For the text-containing cell, return its midpoint in (x, y) coordinate format. 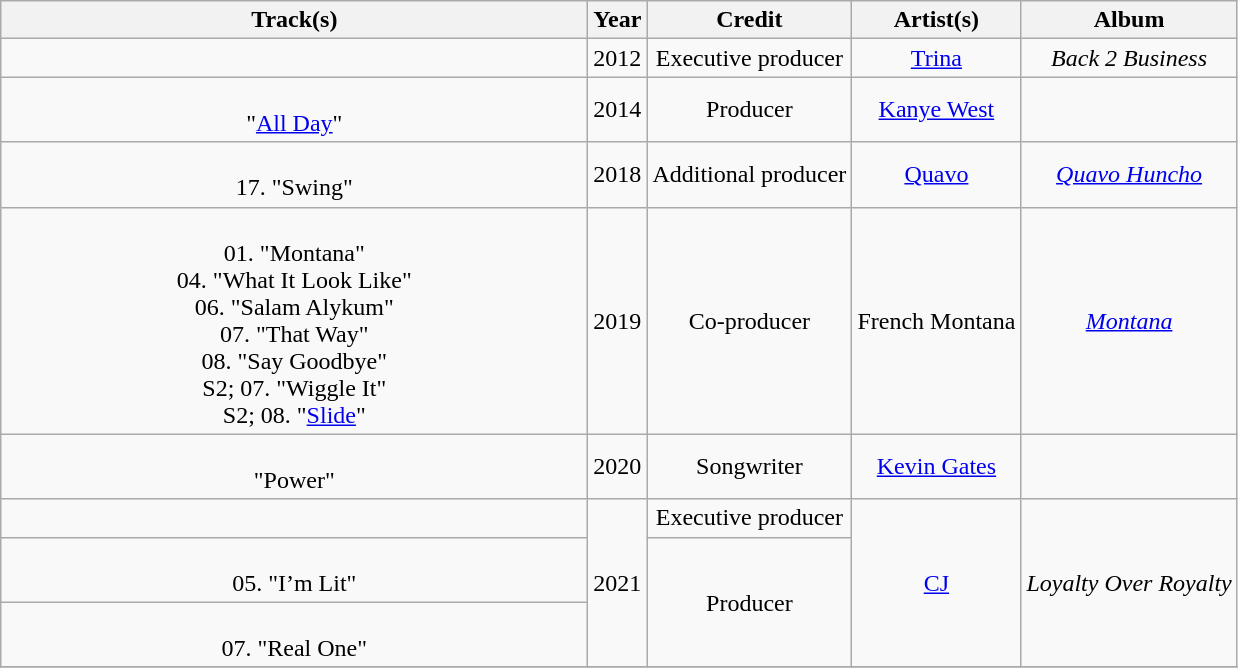
2018 (618, 174)
2021 (618, 583)
05. "I’m Lit" (294, 570)
Back 2 Business (1129, 58)
CJ (936, 583)
Songwriter (750, 466)
Additional producer (750, 174)
07. "Real One" (294, 634)
French Montana (936, 320)
Co-producer (750, 320)
2020 (618, 466)
"All Day" (294, 110)
Track(s) (294, 20)
2012 (618, 58)
"Power" (294, 466)
Credit (750, 20)
Artist(s) (936, 20)
Montana (1129, 320)
2019 (618, 320)
Year (618, 20)
Quavo Huncho (1129, 174)
Kanye West (936, 110)
Kevin Gates (936, 466)
Trina (936, 58)
17. "Swing" (294, 174)
Album (1129, 20)
01. "Montana" 04. "What It Look Like" 06. "Salam Alykum" 07. "That Way" 08. "Say Goodbye" S2; 07. "Wiggle It" S2; 08. "Slide" (294, 320)
2014 (618, 110)
Quavo (936, 174)
Loyalty Over Royalty (1129, 583)
